Capture the cell that displays the provided text and extract its [X, Y] central coordinate. 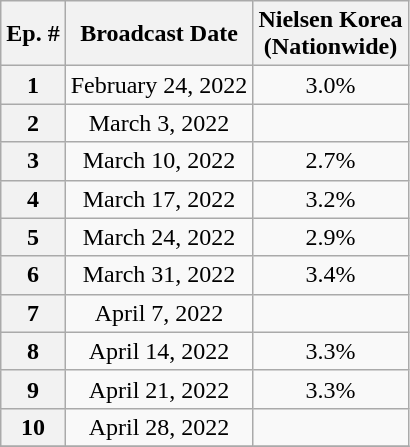
10 [33, 427]
3.4% [330, 275]
March 10, 2022 [159, 161]
March 31, 2022 [159, 275]
4 [33, 199]
February 24, 2022 [159, 85]
Ep. # [33, 34]
April 14, 2022 [159, 351]
3 [33, 161]
2.7% [330, 161]
2 [33, 123]
Broadcast Date [159, 34]
5 [33, 237]
March 3, 2022 [159, 123]
7 [33, 313]
Nielsen Korea(Nationwide) [330, 34]
April 7, 2022 [159, 313]
April 21, 2022 [159, 389]
2.9% [330, 237]
3.2% [330, 199]
March 17, 2022 [159, 199]
9 [33, 389]
1 [33, 85]
April 28, 2022 [159, 427]
March 24, 2022 [159, 237]
3.0% [330, 85]
6 [33, 275]
8 [33, 351]
